From the cell containing the given text, extract its center point as [X, Y] coordinate. 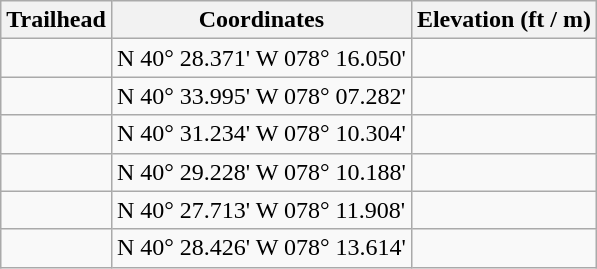
N 40° 28.426' W 078° 13.614' [261, 248]
N 40° 28.371' W 078° 16.050' [261, 58]
N 40° 31.234' W 078° 10.304' [261, 134]
N 40° 29.228' W 078° 10.188' [261, 172]
N 40° 27.713' W 078° 11.908' [261, 210]
N 40° 33.995' W 078° 07.282' [261, 96]
Coordinates [261, 20]
Elevation (ft / m) [504, 20]
Trailhead [56, 20]
